Provide the (X, Y) coordinate of the cell's center where the given text is located.  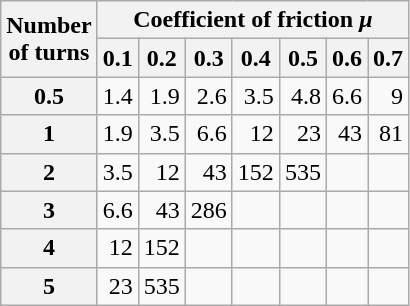
81 (388, 134)
Coefficient of friction μ (252, 20)
0.2 (162, 58)
3 (49, 210)
9 (388, 96)
0.3 (208, 58)
1.4 (118, 96)
5 (49, 286)
1 (49, 134)
0.1 (118, 58)
286 (208, 210)
2 (49, 172)
0.6 (346, 58)
4.8 (302, 96)
4 (49, 248)
0.4 (256, 58)
Numberof turns (49, 39)
0.7 (388, 58)
2.6 (208, 96)
